Detect which cell encompasses the target text, then output its [X, Y] center coordinate. 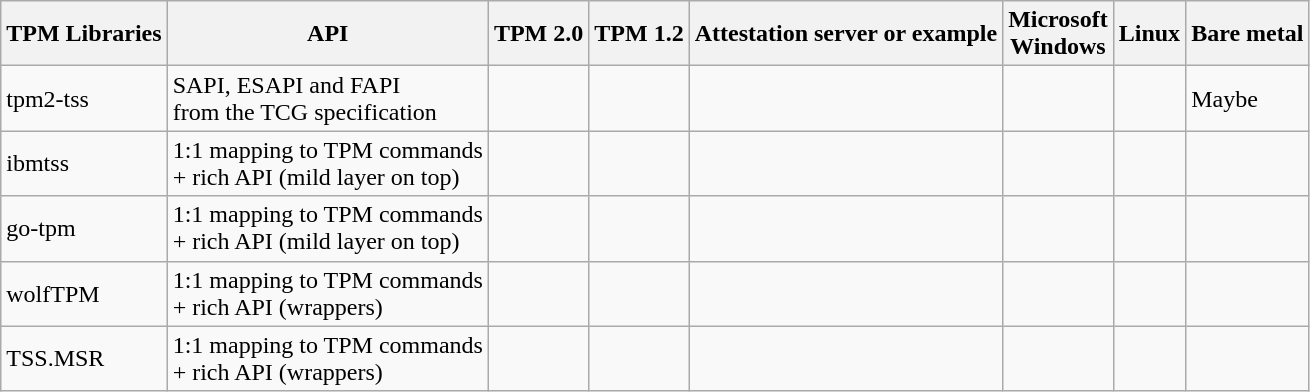
go-tpm [84, 228]
Linux [1149, 34]
TSS.MSR [84, 358]
tpm2-tss [84, 98]
Bare metal [1248, 34]
SAPI, ESAPI and FAPIfrom the TCG specification [328, 98]
TPM 2.0 [538, 34]
Maybe [1248, 98]
ibmtss [84, 164]
wolfTPM [84, 294]
TPM Libraries [84, 34]
API [328, 34]
MicrosoftWindows [1058, 34]
TPM 1.2 [639, 34]
Attestation server or example [846, 34]
